Pinpoint the cell where the given text exists, returning its (X, Y) midpoint coordinate. 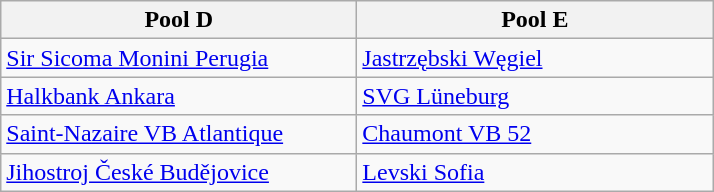
Saint-Nazaire VB Atlantique (179, 134)
Chaumont VB 52 (535, 134)
Halkbank Ankara (179, 96)
SVG Lüneburg (535, 96)
Jihostroj České Budějovice (179, 172)
Pool E (535, 20)
Jastrzębski Węgiel (535, 58)
Levski Sofia (535, 172)
Pool D (179, 20)
Sir Sicoma Monini Perugia (179, 58)
